Provide the [X, Y] coordinate of the cell's center where the given text is located.  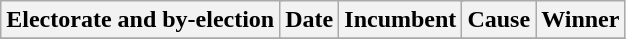
Winner [580, 20]
Incumbent [400, 20]
Electorate and by-election [140, 20]
Cause [499, 20]
Date [310, 20]
